Search for the cell housing the specified text and yield its (x, y) center coordinate. 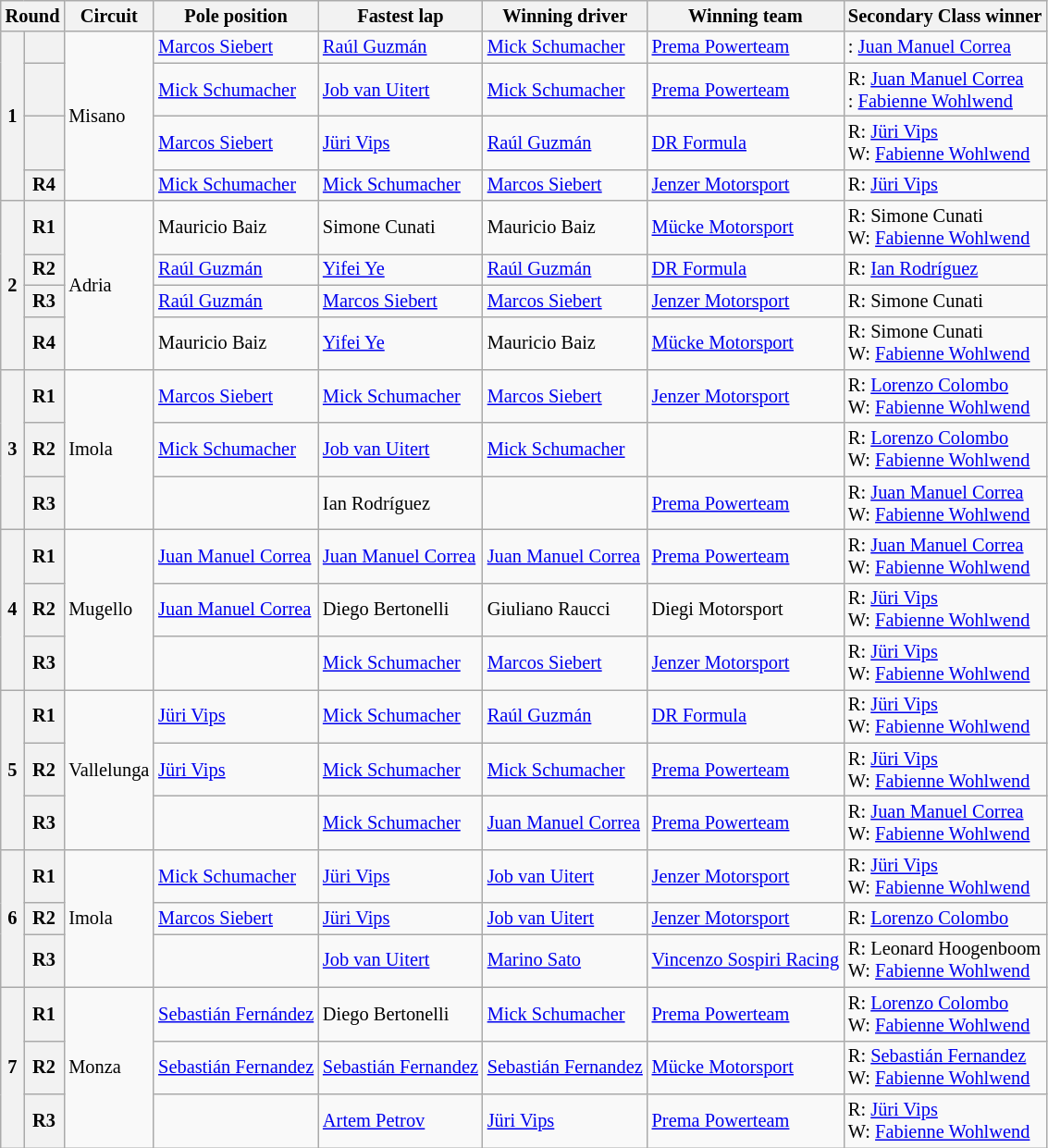
1 (13, 117)
Artem Petrov (401, 1120)
R: Leonard HoogenboomW: Fabienne Wohlwend (945, 960)
7 (13, 1068)
Winning driver (565, 16)
Winning team (746, 16)
Pole position (236, 16)
5 (13, 770)
Monza (109, 1068)
R: Ian Rodríguez (945, 269)
R: Sebastián FernandezW: Fabienne Wohlwend (945, 1068)
Adria (109, 285)
Mugello (109, 609)
Ian Rodríguez (401, 503)
R: Lorenzo Colombo (945, 919)
Fastest lap (401, 16)
6 (13, 918)
Vallelunga (109, 770)
Round (33, 16)
R: Jüri Vips (945, 185)
4 (13, 609)
: Juan Manuel Correa (945, 47)
R: Simone Cunati (945, 301)
Vincenzo Sospiri Racing (746, 960)
3 (13, 450)
R: Juan Manuel Correa: Fabienne Wohlwend (945, 90)
Diegi Motorsport (746, 610)
Sebastián Fernández (236, 1014)
Circuit (109, 16)
Misano (109, 117)
Giuliano Raucci (565, 610)
Marino Sato (565, 960)
Simone Cunati (401, 228)
Secondary Class winner (945, 16)
2 (13, 285)
